Identify which cell holds the provided text, then report its [x, y] central coordinate. 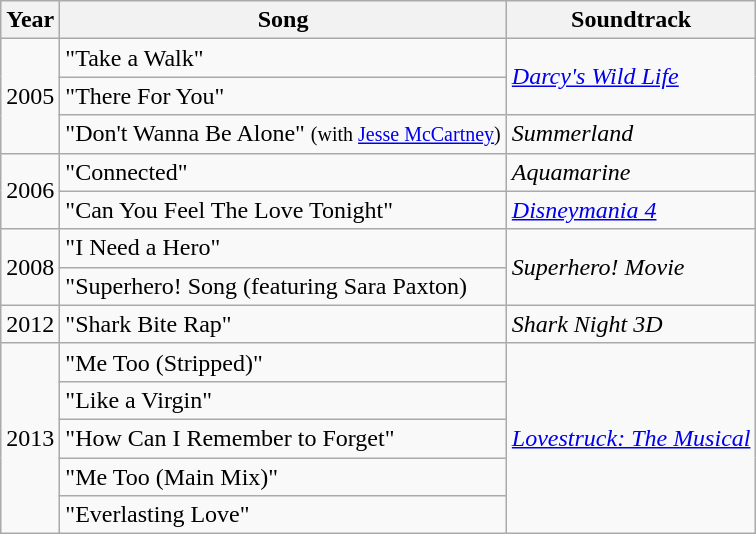
"I Need a Hero" [283, 248]
"Like a Virgin" [283, 400]
Summerland [631, 134]
Shark Night 3D [631, 324]
2008 [30, 267]
"Take a Walk" [283, 58]
Song [283, 20]
2012 [30, 324]
"Superhero! Song (featuring Sara Paxton) [283, 286]
"Me Too (Main Mix)" [283, 477]
2005 [30, 96]
2013 [30, 438]
"Everlasting Love" [283, 515]
Lovestruck: The Musical [631, 438]
"Me Too (Stripped)" [283, 362]
"There For You" [283, 96]
Darcy's Wild Life [631, 77]
2006 [30, 191]
"Don't Wanna Be Alone" (with Jesse McCartney) [283, 134]
"Shark Bite Rap" [283, 324]
"Connected" [283, 172]
Aquamarine [631, 172]
"How Can I Remember to Forget" [283, 438]
Disneymania 4 [631, 210]
Superhero! Movie [631, 267]
Year [30, 20]
Soundtrack [631, 20]
"Can You Feel The Love Tonight" [283, 210]
